Determine the [X, Y] coordinate at the center of the cell enclosing the given text.  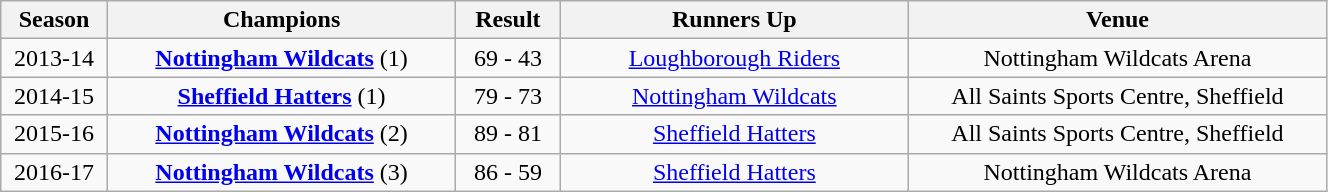
86 - 59 [508, 172]
Venue [1117, 20]
Runners Up [734, 20]
Nottingham Wildcats (2) [281, 134]
2013-14 [54, 58]
Champions [281, 20]
Nottingham Wildcats [734, 96]
Loughborough Riders [734, 58]
2014-15 [54, 96]
89 - 81 [508, 134]
69 - 43 [508, 58]
Nottingham Wildcats (1) [281, 58]
2016-17 [54, 172]
Result [508, 20]
Season [54, 20]
Nottingham Wildcats (3) [281, 172]
79 - 73 [508, 96]
2015-16 [54, 134]
Sheffield Hatters (1) [281, 96]
